Output the [X, Y] coordinate of the center of the cell containing the given text.  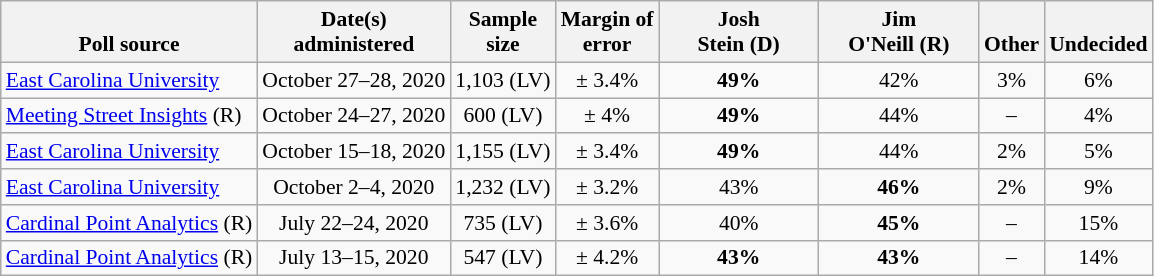
6% [1098, 80]
735 (LV) [502, 223]
October 27–28, 2020 [354, 80]
July 22–24, 2020 [354, 223]
Samplesize [502, 32]
October 24–27, 2020 [354, 116]
14% [1098, 258]
Date(s)administered [354, 32]
46% [899, 187]
4% [1098, 116]
October 2–4, 2020 [354, 187]
1,103 (LV) [502, 80]
5% [1098, 152]
Undecided [1098, 32]
45% [899, 223]
Meeting Street Insights (R) [130, 116]
JoshStein (D) [739, 32]
Margin oferror [608, 32]
9% [1098, 187]
JimO'Neill (R) [899, 32]
40% [739, 223]
± 3.2% [608, 187]
Poll source [130, 32]
Other [1012, 32]
42% [899, 80]
± 3.6% [608, 223]
600 (LV) [502, 116]
July 13–15, 2020 [354, 258]
1,155 (LV) [502, 152]
547 (LV) [502, 258]
October 15–18, 2020 [354, 152]
± 4% [608, 116]
1,232 (LV) [502, 187]
15% [1098, 223]
3% [1012, 80]
± 4.2% [608, 258]
